Find where the given text appears and provide that cell's center as (x, y) coordinate. 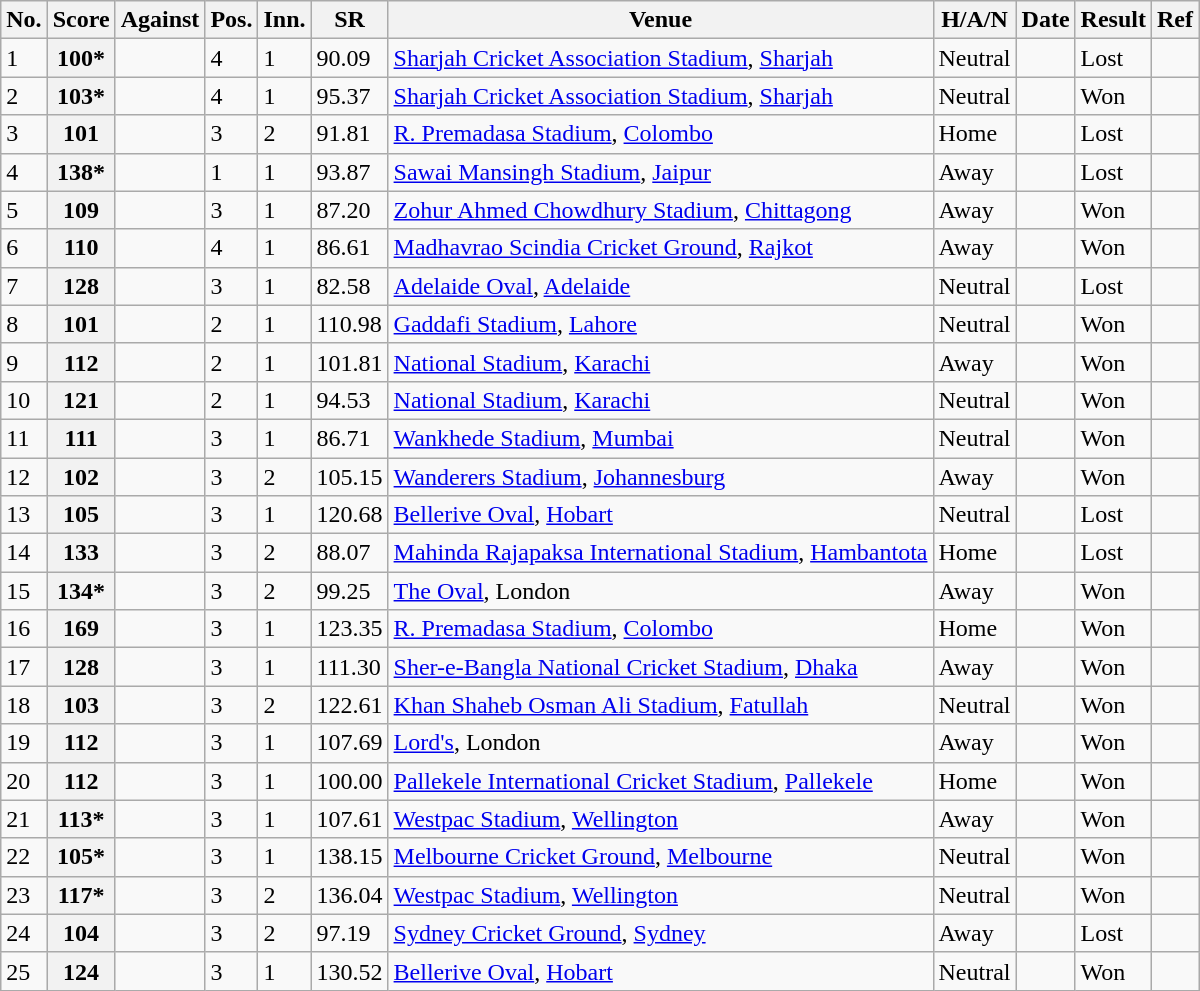
103* (81, 96)
20 (24, 781)
Lord's, London (660, 743)
90.09 (350, 58)
122.61 (350, 705)
Sydney Cricket Ground, Sydney (660, 933)
9 (24, 362)
104 (81, 933)
93.87 (350, 172)
107.69 (350, 743)
97.19 (350, 933)
Sher-e-Bangla National Cricket Stadium, Dhaka (660, 667)
103 (81, 705)
120.68 (350, 515)
Pos. (232, 20)
Madhavrao Scindia Cricket Ground, Rajkot (660, 248)
Result (1113, 20)
Gaddafi Stadium, Lahore (660, 324)
17 (24, 667)
100.00 (350, 781)
Sawai Mansingh Stadium, Jaipur (660, 172)
Pallekele International Cricket Stadium, Pallekele (660, 781)
Venue (660, 20)
Zohur Ahmed Chowdhury Stadium, Chittagong (660, 210)
86.61 (350, 248)
117* (81, 895)
101.81 (350, 362)
13 (24, 515)
Inn. (284, 20)
111.30 (350, 667)
16 (24, 629)
138* (81, 172)
24 (24, 933)
87.20 (350, 210)
130.52 (350, 971)
Wankhede Stadium, Mumbai (660, 438)
Score (81, 20)
14 (24, 553)
88.07 (350, 553)
15 (24, 591)
100* (81, 58)
Date (1046, 20)
Wanderers Stadium, Johannesburg (660, 477)
105.15 (350, 477)
21 (24, 819)
95.37 (350, 96)
121 (81, 400)
113* (81, 819)
No. (24, 20)
23 (24, 895)
Against (160, 20)
Ref (1174, 20)
110.98 (350, 324)
22 (24, 857)
Mahinda Rajapaksa International Stadium, Hambantota (660, 553)
102 (81, 477)
7 (24, 286)
107.61 (350, 819)
25 (24, 971)
The Oval, London (660, 591)
94.53 (350, 400)
H/A/N (974, 20)
SR (350, 20)
91.81 (350, 134)
19 (24, 743)
105* (81, 857)
Adelaide Oval, Adelaide (660, 286)
136.04 (350, 895)
82.58 (350, 286)
11 (24, 438)
5 (24, 210)
123.35 (350, 629)
99.25 (350, 591)
124 (81, 971)
111 (81, 438)
133 (81, 553)
134* (81, 591)
110 (81, 248)
105 (81, 515)
109 (81, 210)
8 (24, 324)
10 (24, 400)
Khan Shaheb Osman Ali Stadium, Fatullah (660, 705)
6 (24, 248)
169 (81, 629)
18 (24, 705)
86.71 (350, 438)
138.15 (350, 857)
Melbourne Cricket Ground, Melbourne (660, 857)
12 (24, 477)
